Return [x, y] of the center of cell containing provided text 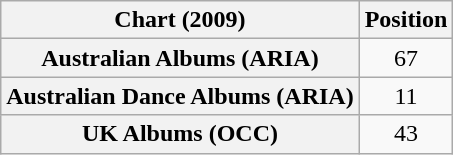
43 [406, 134]
UK Albums (OCC) [180, 134]
Australian Dance Albums (ARIA) [180, 96]
67 [406, 58]
11 [406, 96]
Australian Albums (ARIA) [180, 58]
Position [406, 20]
Chart (2009) [180, 20]
